For the text-containing cell, return its midpoint in [x, y] coordinate format. 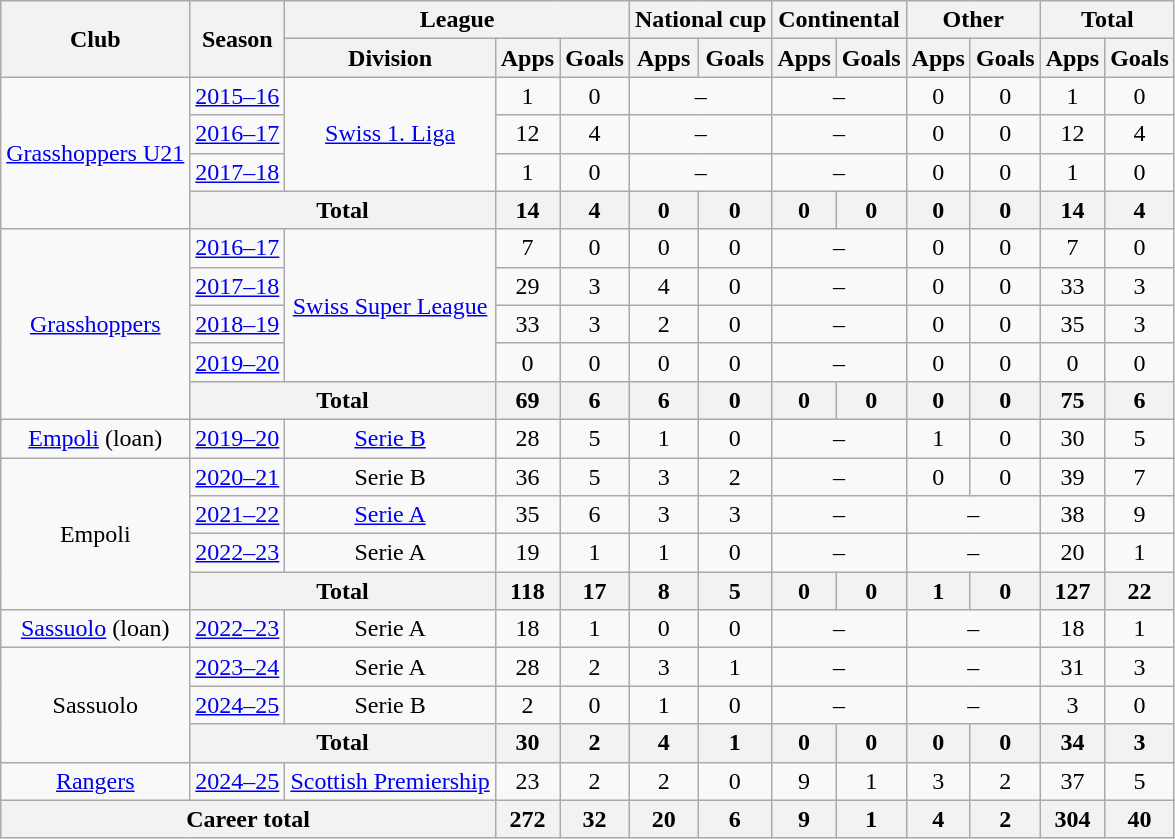
Continental [839, 20]
34 [1072, 743]
40 [1140, 819]
37 [1072, 781]
Swiss 1. Liga [390, 134]
304 [1072, 819]
Rangers [96, 781]
2020–21 [238, 477]
69 [527, 400]
National cup [700, 20]
118 [527, 591]
2023–24 [238, 667]
38 [1072, 515]
39 [1072, 477]
Sassuolo (loan) [96, 629]
Sassuolo [96, 705]
2015–16 [238, 96]
75 [1072, 400]
Empoli [96, 534]
36 [527, 477]
Empoli (loan) [96, 438]
23 [527, 781]
31 [1072, 667]
2021–22 [238, 515]
Other [973, 20]
Scottish Premiership [390, 781]
Grasshoppers [96, 324]
League [458, 20]
19 [527, 553]
Season [238, 39]
22 [1140, 591]
272 [527, 819]
Grasshoppers U21 [96, 153]
2018–19 [238, 324]
Division [390, 58]
Club [96, 39]
127 [1072, 591]
17 [595, 591]
Swiss Super League [390, 305]
8 [663, 591]
32 [595, 819]
Career total [248, 819]
29 [527, 286]
